For the text-containing cell, return its midpoint in (x, y) coordinate format. 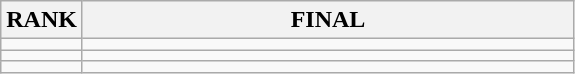
RANK (42, 20)
FINAL (328, 20)
